For the text-containing cell, return its midpoint in (x, y) coordinate format. 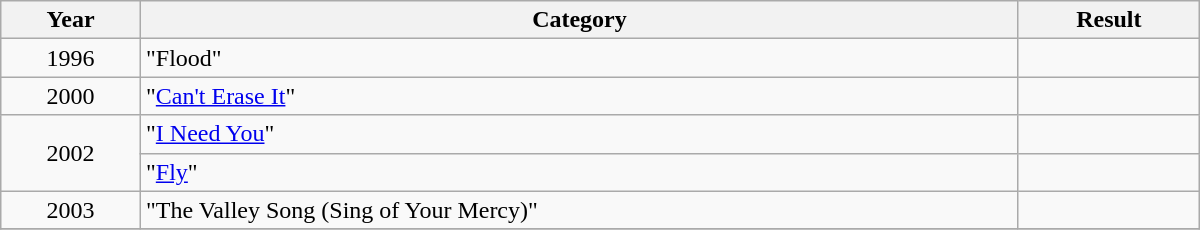
"Flood" (579, 58)
"Fly" (579, 172)
2002 (71, 153)
"I Need You" (579, 134)
1996 (71, 58)
"The Valley Song (Sing of Your Mercy)" (579, 210)
2000 (71, 96)
"Can't Erase It" (579, 96)
2003 (71, 210)
Category (579, 20)
Result (1108, 20)
Year (71, 20)
